Find where the given text appears and provide that cell's center as [x, y] coordinate. 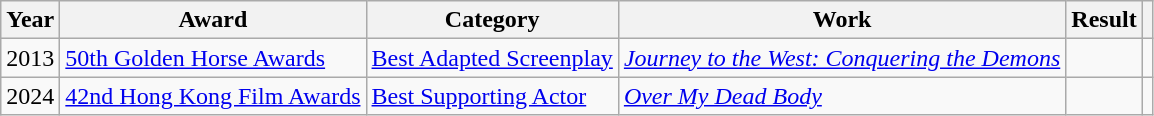
2013 [30, 58]
Year [30, 20]
Over My Dead Body [842, 96]
Category [492, 20]
Work [842, 20]
42nd Hong Kong Film Awards [213, 96]
Journey to the West: Conquering the Demons [842, 58]
50th Golden Horse Awards [213, 58]
Award [213, 20]
Result [1104, 20]
Best Supporting Actor [492, 96]
Best Adapted Screenplay [492, 58]
2024 [30, 96]
